From the cell containing the given text, extract its center point as [x, y] coordinate. 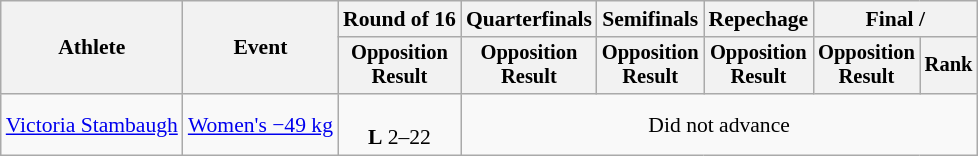
Did not advance [719, 124]
Rank [949, 66]
Round of 16 [400, 19]
Women's −49 kg [260, 124]
Repechage [759, 19]
Final / [895, 19]
Victoria Stambaugh [92, 124]
Athlete [92, 48]
Semifinals [650, 19]
Quarterfinals [529, 19]
L 2–22 [400, 124]
Event [260, 48]
